Pinpoint the cell where the given text exists, returning its (x, y) midpoint coordinate. 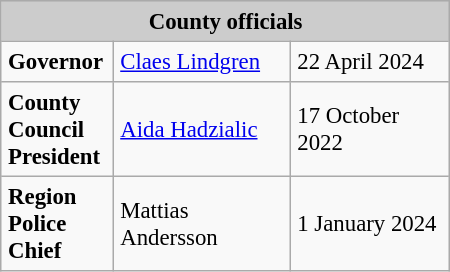
22 April 2024 (370, 61)
Region Police Chief (57, 223)
17 October 2022 (370, 128)
Aida Hadzialic (202, 128)
1 January 2024 (370, 223)
Governor (57, 61)
County officials (225, 20)
County Council President (57, 128)
Claes Lindgren (202, 61)
Mattias Andersson (202, 223)
